Pinpoint the cell where the given text exists, returning its [X, Y] midpoint coordinate. 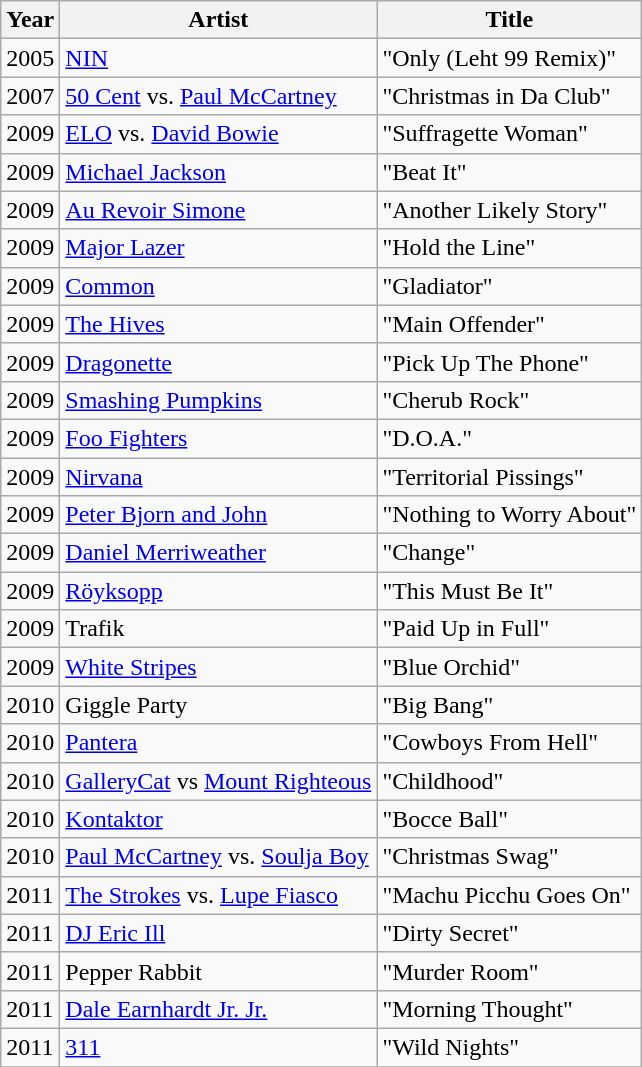
Smashing Pumpkins [218, 400]
Au Revoir Simone [218, 210]
ELO vs. David Bowie [218, 134]
311 [218, 1047]
"Blue Orchid" [510, 667]
Trafik [218, 629]
"Paid Up in Full" [510, 629]
"Pick Up The Phone" [510, 362]
Peter Bjorn and John [218, 515]
"Suffragette Woman" [510, 134]
Artist [218, 20]
Dale Earnhardt Jr. Jr. [218, 1009]
"D.O.A." [510, 438]
The Hives [218, 324]
Dragonette [218, 362]
2005 [30, 58]
"Cowboys From Hell" [510, 743]
"Territorial Pissings" [510, 477]
"Bocce Ball" [510, 819]
DJ Eric Ill [218, 933]
"Change" [510, 553]
"Hold the Line" [510, 248]
Pepper Rabbit [218, 971]
50 Cent vs. Paul McCartney [218, 96]
Pantera [218, 743]
Major Lazer [218, 248]
"Big Bang" [510, 705]
NIN [218, 58]
Nirvana [218, 477]
White Stripes [218, 667]
Year [30, 20]
"Another Likely Story" [510, 210]
"Murder Room" [510, 971]
"Machu Picchu Goes On" [510, 895]
"Only (Leht 99 Remix)" [510, 58]
The Strokes vs. Lupe Fiasco [218, 895]
"Gladiator" [510, 286]
"Main Offender" [510, 324]
Daniel Merriweather [218, 553]
Foo Fighters [218, 438]
"This Must Be It" [510, 591]
Title [510, 20]
Röyksopp [218, 591]
"Cherub Rock" [510, 400]
"Wild Nights" [510, 1047]
"Nothing to Worry About" [510, 515]
Kontaktor [218, 819]
"Christmas in Da Club" [510, 96]
Paul McCartney vs. Soulja Boy [218, 857]
Common [218, 286]
Michael Jackson [218, 172]
"Childhood" [510, 781]
GalleryCat vs Mount Righteous [218, 781]
"Dirty Secret" [510, 933]
2007 [30, 96]
Giggle Party [218, 705]
"Morning Thought" [510, 1009]
"Christmas Swag" [510, 857]
"Beat It" [510, 172]
